Scan for the cell matching the given text and deliver its [x, y] coordinate at center. 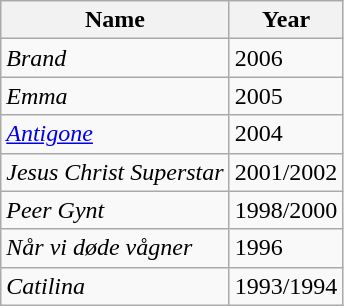
Antigone [115, 134]
Emma [115, 96]
1996 [286, 248]
2005 [286, 96]
Når vi døde vågner [115, 248]
Name [115, 20]
2004 [286, 134]
Brand [115, 58]
Catilina [115, 286]
Year [286, 20]
Peer Gynt [115, 210]
Jesus Christ Superstar [115, 172]
1998/2000 [286, 210]
1993/1994 [286, 286]
2001/2002 [286, 172]
2006 [286, 58]
